Find where the given text appears and provide that cell's center as [X, Y] coordinate. 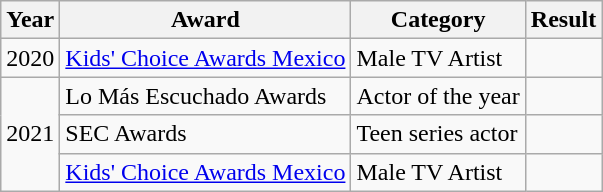
Actor of the year [438, 96]
SEC Awards [206, 134]
Year [30, 20]
Award [206, 20]
Category [438, 20]
Result [563, 20]
2020 [30, 58]
2021 [30, 134]
Teen series actor [438, 134]
Lo Más Escuchado Awards [206, 96]
